Return (x, y) of the center of cell containing provided text 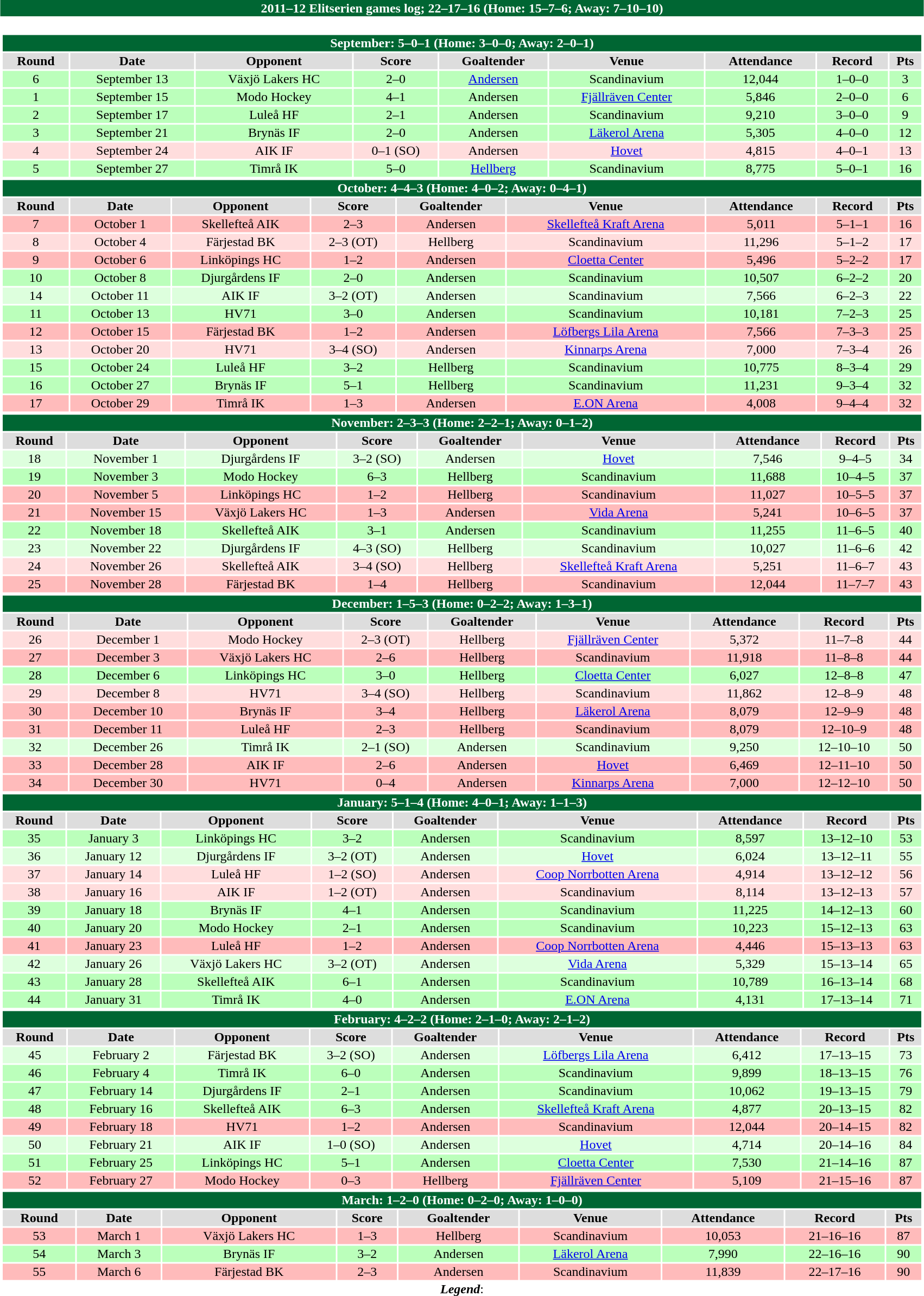
21 (34, 512)
9,250 (744, 747)
5–2–2 (852, 260)
57 (906, 892)
December 8 (128, 694)
January 31 (113, 1000)
10,062 (747, 1091)
January 16 (113, 892)
January 20 (113, 928)
December 3 (128, 658)
11,296 (761, 242)
24 (34, 567)
November 18 (126, 531)
October 4 (120, 242)
6–2–3 (852, 296)
2011–12 Elitserien games log; 22–17–16 (Home: 15–7–6; Away: 7–10–10) (462, 8)
4–3 (SO) (377, 548)
4,877 (747, 1109)
1–4 (377, 584)
4,008 (761, 404)
October 11 (120, 296)
February 27 (121, 1180)
20–14–15 (845, 1127)
November 3 (126, 476)
11,862 (744, 694)
15–12–13 (846, 928)
12–11–10 (844, 765)
56 (906, 874)
5,241 (768, 512)
10,053 (723, 1236)
September 21 (132, 133)
19 (34, 476)
5–1–1 (852, 224)
September 15 (132, 97)
15–13–14 (846, 964)
December 30 (128, 783)
36 (34, 857)
79 (906, 1091)
68 (906, 982)
7 (36, 224)
11–8–8 (844, 658)
60 (906, 910)
5–0 (396, 169)
7,990 (723, 1254)
7–3–3 (852, 332)
11–7–7 (855, 584)
13–12–10 (846, 838)
October 15 (120, 332)
September: 5–0–1 (Home: 3–0–0; Away: 2–0–1) (461, 43)
52 (35, 1180)
4,131 (750, 1000)
54 (39, 1254)
October 13 (120, 313)
5,011 (761, 224)
8,114 (750, 892)
October: 4–4–3 (Home: 4–0–2; Away: 0–4–1) (461, 188)
March 1 (119, 1236)
16–13–14 (846, 982)
10,507 (761, 278)
1–0–0 (852, 79)
17–13–15 (845, 1055)
September 13 (132, 79)
November 1 (126, 459)
5 (36, 169)
22–17–16 (835, 1272)
October 24 (120, 368)
4,914 (750, 874)
February 4 (121, 1073)
17–13–14 (846, 1000)
11,918 (744, 658)
15 (36, 368)
76 (906, 1073)
January 12 (113, 857)
March 6 (119, 1272)
14 (36, 296)
2–0–0 (852, 97)
January 18 (113, 910)
7,530 (747, 1163)
13–12–11 (846, 857)
4 (36, 150)
February 16 (121, 1109)
9,210 (761, 115)
10 (36, 278)
4,815 (761, 150)
46 (35, 1073)
5,251 (768, 567)
5,496 (761, 260)
February: 4–2–2 (Home: 2–1–0; Away: 2–1–2) (461, 1020)
35 (34, 838)
5,305 (761, 133)
December 1 (128, 639)
84 (906, 1144)
December 26 (128, 747)
October 8 (120, 278)
7,546 (768, 459)
December 28 (128, 765)
3–1 (377, 531)
1–0 (SO) (351, 1144)
12–9–9 (844, 711)
8 (36, 242)
2–1 (SO) (385, 747)
February 14 (121, 1091)
February 21 (121, 1144)
21–16–16 (835, 1236)
0–4 (385, 783)
January 26 (113, 964)
73 (906, 1055)
September 24 (132, 150)
3–4 (385, 711)
9–3–4 (852, 385)
1–2 (SO) (352, 874)
11–6–7 (855, 567)
27 (35, 658)
5,372 (744, 639)
6–2–2 (852, 278)
November: 2–3–3 (Home: 2–2–1; Away: 0–1–2) (461, 423)
September 17 (132, 115)
4–0–0 (852, 133)
10,027 (768, 548)
5,329 (750, 964)
October 29 (120, 404)
December 10 (128, 711)
31 (35, 729)
10–6–5 (855, 512)
8,775 (761, 169)
9–4–4 (852, 404)
January: 5–1–4 (Home: 4–0–1; Away: 1–1–3) (461, 802)
6,024 (750, 857)
41 (34, 946)
8–3–4 (852, 368)
January 28 (113, 982)
January 23 (113, 946)
0–1 (SO) (396, 150)
5,846 (761, 97)
December 11 (128, 729)
3–0–0 (852, 115)
February 25 (121, 1163)
71 (906, 1000)
6,412 (747, 1055)
4–0 (352, 1000)
11,255 (768, 531)
September 27 (132, 169)
5,109 (747, 1180)
October 27 (120, 385)
12–12–10 (844, 783)
October 6 (120, 260)
20–13–15 (845, 1109)
November 5 (126, 495)
1–2 (OT) (352, 892)
38 (34, 892)
10,775 (761, 368)
33 (35, 765)
November 15 (126, 512)
49 (35, 1127)
11,027 (768, 495)
1 (36, 97)
11–7–8 (844, 639)
28 (35, 675)
December 6 (128, 675)
13–12–12 (846, 874)
21–14–16 (845, 1163)
7–3–4 (852, 349)
March: 1–2–0 (Home: 0–2–0; Away: 1–0–0) (461, 1200)
10,223 (750, 928)
6,027 (744, 675)
0–3 (351, 1180)
6–1 (352, 982)
January 14 (113, 874)
4,714 (747, 1144)
11,225 (750, 910)
7–2–3 (852, 313)
12–8–9 (844, 694)
4–0–1 (852, 150)
65 (906, 964)
15–13–13 (846, 946)
6–0 (351, 1073)
6,469 (744, 765)
10,181 (761, 313)
30 (35, 711)
39 (34, 910)
21–15–16 (845, 1180)
9–4–5 (855, 459)
18 (34, 459)
11,688 (768, 476)
12–10–10 (844, 747)
18–13–15 (845, 1073)
October 20 (120, 349)
March 3 (119, 1254)
9,899 (747, 1073)
January 3 (113, 838)
2 (36, 115)
November 28 (126, 584)
11 (36, 313)
10–4–5 (855, 476)
51 (35, 1163)
20–14–16 (845, 1144)
12–8–8 (844, 675)
10,789 (750, 982)
11–6–5 (855, 531)
10–5–5 (855, 495)
23 (34, 548)
February 2 (121, 1055)
14–12–13 (846, 910)
11,231 (761, 385)
December: 1–5–3 (Home: 0–2–2; Away: 1–3–1) (461, 603)
19–13–15 (845, 1091)
12–10–9 (844, 729)
11–6–6 (855, 548)
November 26 (126, 567)
22–16–16 (835, 1254)
11,839 (723, 1272)
November 22 (126, 548)
5–1–2 (852, 242)
5–0–1 (852, 169)
8,597 (750, 838)
45 (35, 1055)
4,446 (750, 946)
October 1 (120, 224)
February 18 (121, 1127)
13–12–13 (846, 892)
